Determine the (X, Y) coordinate at the center of the cell enclosing the given text.  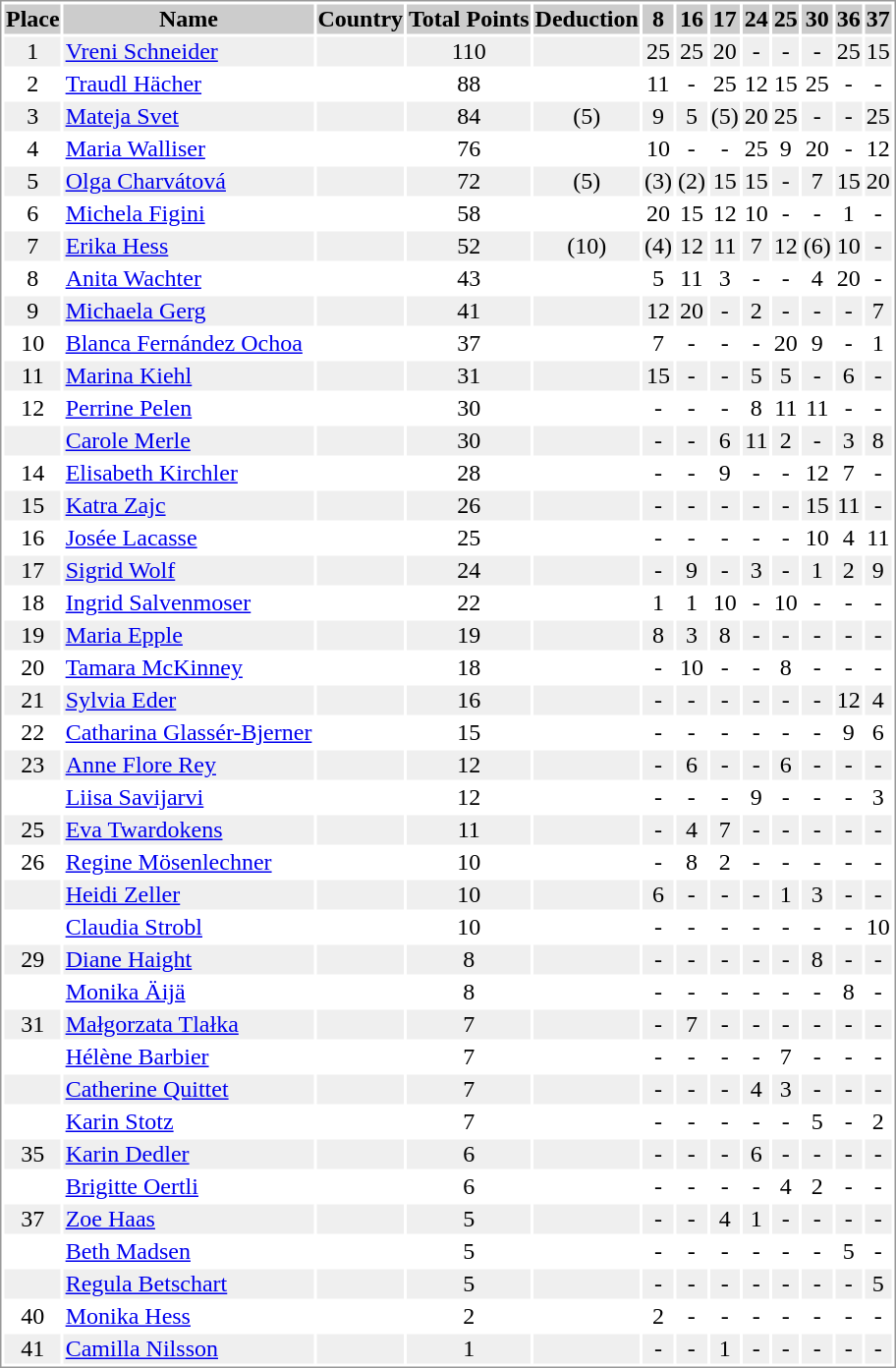
35 (32, 1155)
Erika Hess (189, 247)
Michela Figini (189, 213)
(4) (658, 247)
Monika Hess (189, 1316)
14 (32, 473)
Hélène Barbier (189, 1056)
Country (361, 19)
Małgorzata Tlałka (189, 1025)
Catherine Quittet (189, 1090)
Perrine Pelen (189, 408)
Ingrid Salvenmoser (189, 602)
Liisa Savijarvi (189, 797)
Brigitte Oertli (189, 1186)
Josée Lacasse (189, 538)
88 (470, 84)
84 (470, 117)
Diane Haight (189, 960)
110 (470, 52)
23 (32, 766)
52 (470, 247)
Elisabeth Kirchler (189, 473)
28 (470, 473)
Eva Twardokens (189, 830)
Camilla Nilsson (189, 1349)
Total Points (470, 19)
Sylvia Eder (189, 701)
Beth Madsen (189, 1251)
Traudl Hächer (189, 84)
Carole Merle (189, 441)
(3) (658, 182)
29 (32, 960)
43 (470, 278)
72 (470, 182)
Anita Wachter (189, 278)
Mateja Svet (189, 117)
Deduction (587, 19)
Karin Dedler (189, 1155)
Michaela Gerg (189, 312)
Zoe Haas (189, 1220)
Catharina Glassér-Bjerner (189, 732)
(10) (587, 247)
21 (32, 701)
Tamara McKinney (189, 667)
Place (32, 19)
Regula Betschart (189, 1284)
Olga Charvátová (189, 182)
58 (470, 213)
Sigrid Wolf (189, 571)
(6) (817, 247)
36 (849, 19)
(2) (692, 182)
Marina Kiehl (189, 376)
76 (470, 148)
40 (32, 1316)
Maria Walliser (189, 148)
Monika Äijä (189, 992)
Vreni Schneider (189, 52)
Blanca Fernández Ochoa (189, 343)
Maria Epple (189, 636)
Name (189, 19)
Regine Mösenlechner (189, 862)
Katra Zajc (189, 506)
Heidi Zeller (189, 895)
Claudia Strobl (189, 927)
Karin Stotz (189, 1121)
Anne Flore Rey (189, 766)
